Pinpoint the cell where the given text exists, returning its (x, y) midpoint coordinate. 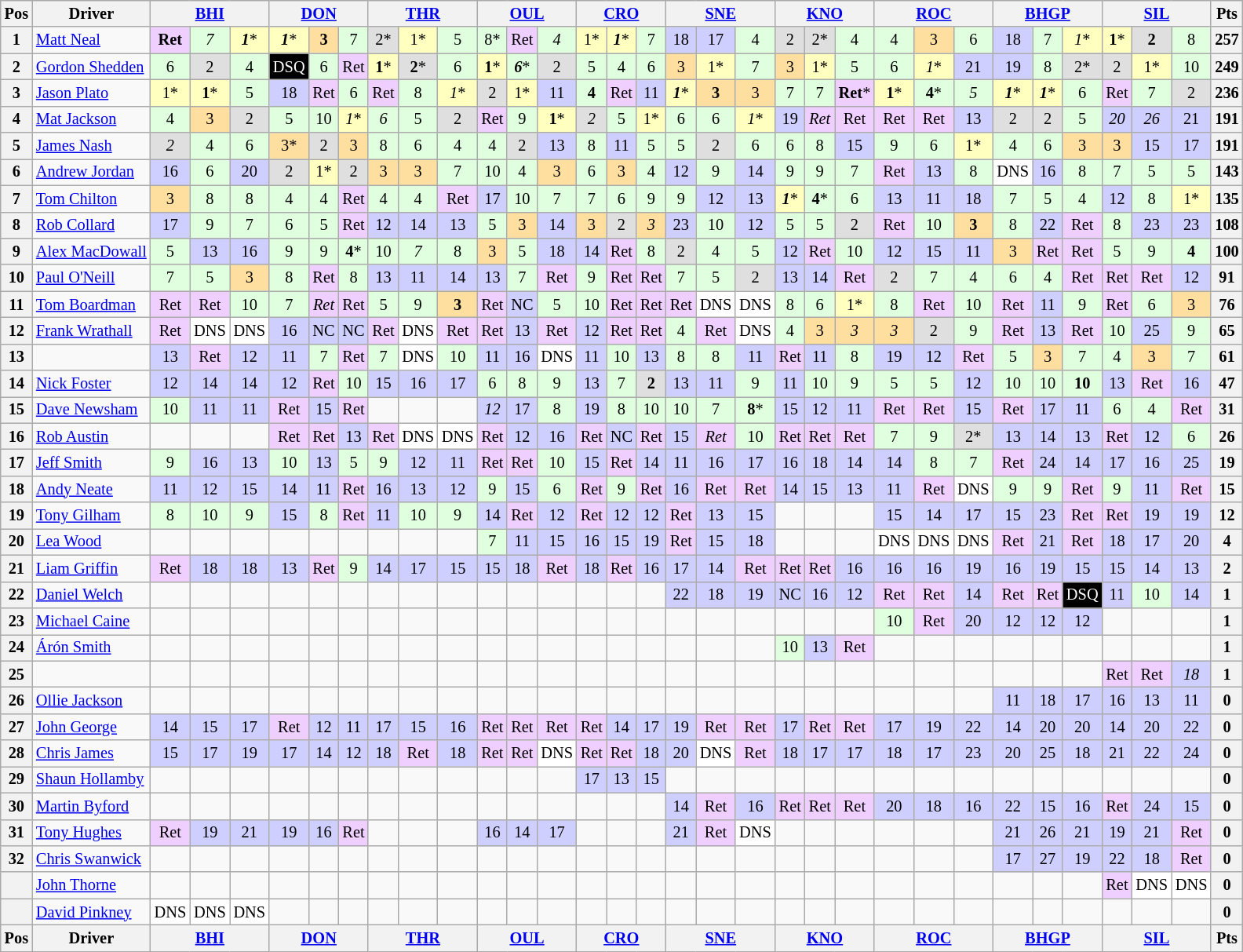
249 (1227, 67)
61 (1227, 357)
Liam Griffin (91, 568)
Andy Neate (91, 489)
Lea Wood (91, 542)
Chris Swanwick (91, 859)
Michael Caine (91, 621)
257 (1227, 40)
Chris James (91, 753)
James Nash (91, 146)
65 (1227, 330)
Shaun Hollamby (91, 779)
76 (1227, 305)
Matt Neal (91, 40)
108 (1227, 225)
32 (16, 859)
Martin Byford (91, 806)
Tony Hughes (91, 833)
Jeff Smith (91, 462)
Tom Chilton (91, 199)
6* (522, 67)
Rob Austin (91, 436)
Dave Newsham (91, 410)
Gordon Shedden (91, 67)
Ollie Jackson (91, 700)
236 (1227, 93)
28 (16, 753)
Ret* (855, 93)
John George (91, 727)
Tom Boardman (91, 305)
Jason Plato (91, 93)
30 (16, 806)
Andrew Jordan (91, 172)
David Pinkney (91, 912)
Paul O'Neill (91, 278)
100 (1227, 251)
Frank Wrathall (91, 330)
Alex MacDowall (91, 251)
91 (1227, 278)
Nick Foster (91, 384)
47 (1227, 384)
143 (1227, 172)
3* (289, 146)
Mat Jackson (91, 119)
29 (16, 779)
Daniel Welch (91, 595)
135 (1227, 199)
Árón Smith (91, 647)
Rob Collard (91, 225)
Tony Gilham (91, 516)
John Thorne (91, 885)
